Pinpoint the cell where the given text exists, returning its [x, y] midpoint coordinate. 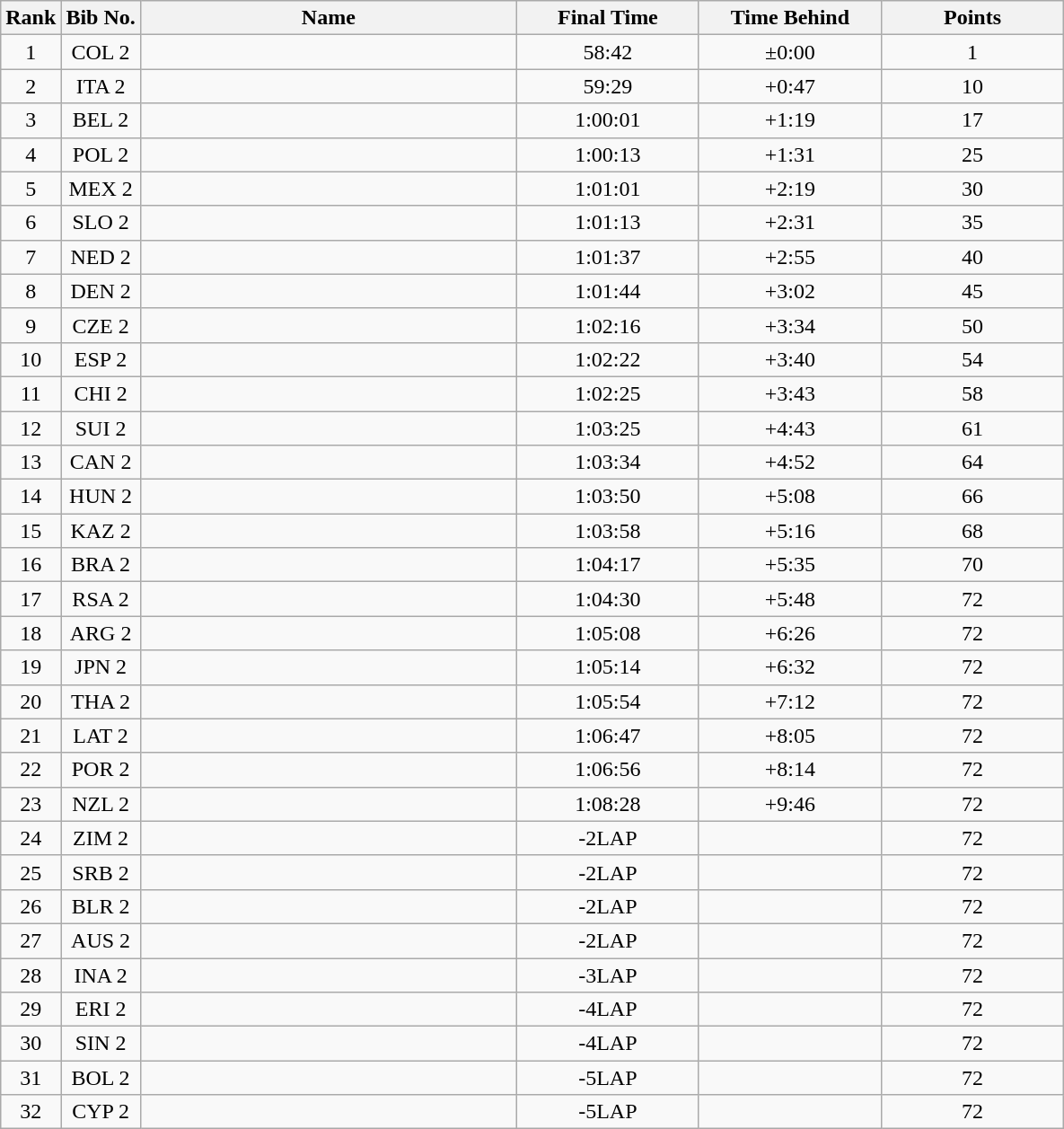
14 [31, 497]
+5:48 [790, 599]
3 [31, 120]
54 [972, 359]
INA 2 [101, 975]
Time Behind [790, 18]
-3LAP [607, 975]
28 [31, 975]
1:03:58 [607, 531]
1:03:25 [607, 428]
CAN 2 [101, 463]
1:04:17 [607, 565]
+3:34 [790, 325]
4 [31, 154]
+4:43 [790, 428]
ZIM 2 [101, 838]
+8:05 [790, 736]
+1:19 [790, 120]
BRA 2 [101, 565]
+2:31 [790, 223]
+5:35 [790, 565]
50 [972, 325]
29 [31, 1010]
+2:19 [790, 189]
HUN 2 [101, 497]
+5:16 [790, 531]
RSA 2 [101, 599]
1:01:13 [607, 223]
+4:52 [790, 463]
COL 2 [101, 52]
22 [31, 770]
1:05:14 [607, 667]
32 [31, 1112]
27 [31, 940]
CYP 2 [101, 1112]
DEN 2 [101, 291]
1:03:34 [607, 463]
BOL 2 [101, 1078]
SRB 2 [101, 872]
SIN 2 [101, 1044]
+7:12 [790, 701]
POL 2 [101, 154]
+3:40 [790, 359]
26 [31, 906]
1:01:37 [607, 257]
1:05:08 [607, 633]
+1:31 [790, 154]
35 [972, 223]
Bib No. [101, 18]
+8:14 [790, 770]
1:06:47 [607, 736]
SLO 2 [101, 223]
12 [31, 428]
Final Time [607, 18]
Name [329, 18]
1:01:44 [607, 291]
ERI 2 [101, 1010]
19 [31, 667]
1:02:25 [607, 393]
ITA 2 [101, 86]
SUI 2 [101, 428]
1:06:56 [607, 770]
AUS 2 [101, 940]
+6:26 [790, 633]
20 [31, 701]
11 [31, 393]
23 [31, 804]
64 [972, 463]
16 [31, 565]
JPN 2 [101, 667]
+5:08 [790, 497]
ESP 2 [101, 359]
ARG 2 [101, 633]
+2:55 [790, 257]
68 [972, 531]
40 [972, 257]
1:00:01 [607, 120]
31 [31, 1078]
1:02:16 [607, 325]
15 [31, 531]
BLR 2 [101, 906]
66 [972, 497]
MEX 2 [101, 189]
58:42 [607, 52]
NZL 2 [101, 804]
1:00:13 [607, 154]
1:05:54 [607, 701]
1:01:01 [607, 189]
21 [31, 736]
BEL 2 [101, 120]
61 [972, 428]
+0:47 [790, 86]
1:02:22 [607, 359]
9 [31, 325]
1:08:28 [607, 804]
+6:32 [790, 667]
+3:43 [790, 393]
6 [31, 223]
KAZ 2 [101, 531]
58 [972, 393]
+3:02 [790, 291]
24 [31, 838]
59:29 [607, 86]
18 [31, 633]
LAT 2 [101, 736]
Points [972, 18]
THA 2 [101, 701]
1:03:50 [607, 497]
+9:46 [790, 804]
8 [31, 291]
5 [31, 189]
POR 2 [101, 770]
2 [31, 86]
NED 2 [101, 257]
CHI 2 [101, 393]
1:04:30 [607, 599]
7 [31, 257]
45 [972, 291]
CZE 2 [101, 325]
70 [972, 565]
13 [31, 463]
±0:00 [790, 52]
Rank [31, 18]
